From the cell containing the given text, extract its center point as (X, Y) coordinate. 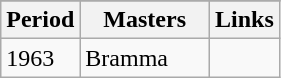
Masters (145, 20)
Bramma (145, 58)
Links (245, 20)
1963 (40, 58)
Period (40, 20)
